Extract the [x, y] coordinate from the center of the cell holding the provided text.  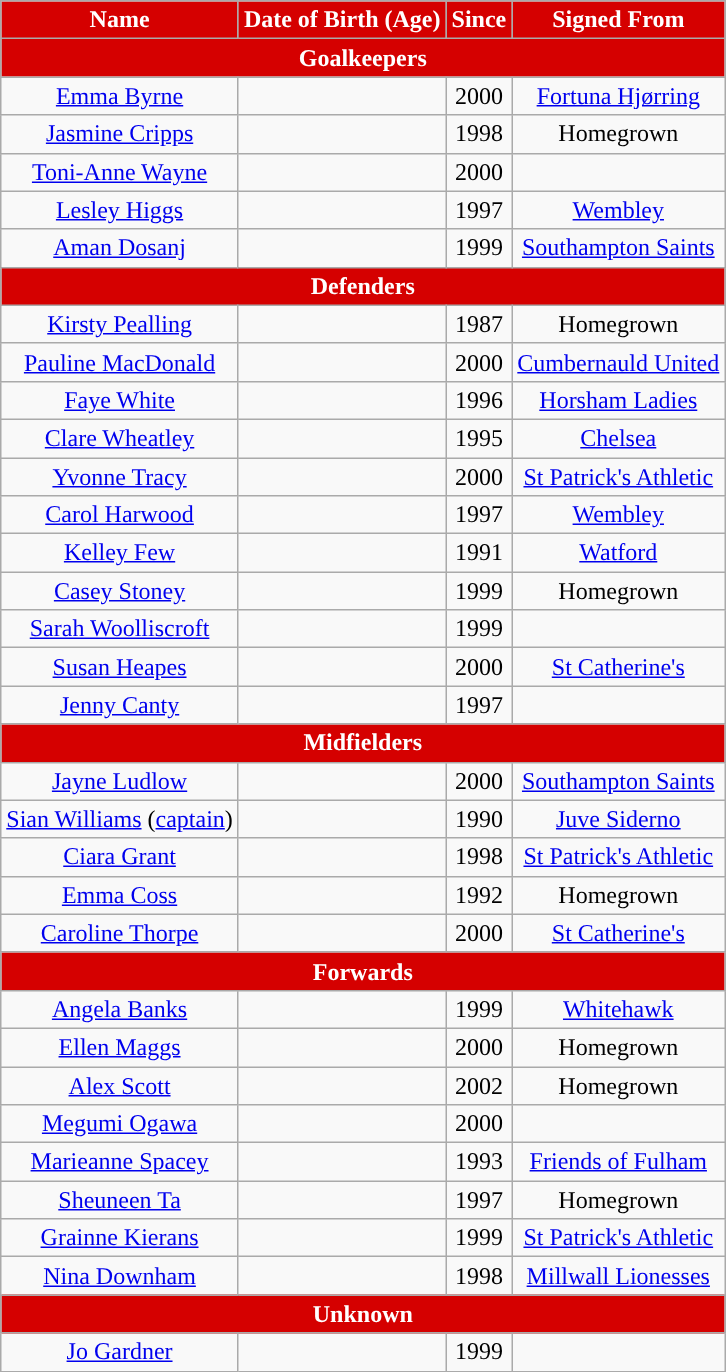
Jo Gardner [120, 1352]
Ellen Maggs [120, 1047]
Chelsea [618, 438]
Casey Stoney [120, 591]
Toni-Anne Wayne [120, 172]
Friends of Fulham [618, 1162]
Lesley Higgs [120, 210]
1993 [479, 1162]
Jasmine Cripps [120, 134]
Kirsty Pealling [120, 324]
Name [120, 20]
Goalkeepers [363, 58]
Juve Siderno [618, 819]
2002 [479, 1085]
Whitehawk [618, 1009]
Aman Dosanj [120, 248]
1990 [479, 819]
Grainne Kierans [120, 1238]
Horsham Ladies [618, 400]
Midfielders [363, 743]
Fortuna Hjørring [618, 96]
Jenny Canty [120, 705]
Kelley Few [120, 553]
Caroline Thorpe [120, 933]
Emma Byrne [120, 96]
Since [479, 20]
Defenders [363, 286]
Forwards [363, 971]
Sarah Woolliscroft [120, 629]
Faye White [120, 400]
Millwall Lionesses [618, 1276]
Cumbernauld United [618, 362]
Angela Banks [120, 1009]
1987 [479, 324]
Yvonne Tracy [120, 477]
Megumi Ogawa [120, 1124]
Alex Scott [120, 1085]
Signed From [618, 20]
Sheuneen Ta [120, 1200]
Carol Harwood [120, 515]
Unknown [363, 1314]
Sian Williams (captain) [120, 819]
1995 [479, 438]
Marieanne Spacey [120, 1162]
Pauline MacDonald [120, 362]
Clare Wheatley [120, 438]
1996 [479, 400]
1991 [479, 553]
Susan Heapes [120, 667]
Date of Birth (Age) [342, 20]
Emma Coss [120, 895]
1992 [479, 895]
Watford [618, 553]
Ciara Grant [120, 857]
Jayne Ludlow [120, 781]
Nina Downham [120, 1276]
